Scan for the cell matching the given text and deliver its [x, y] coordinate at center. 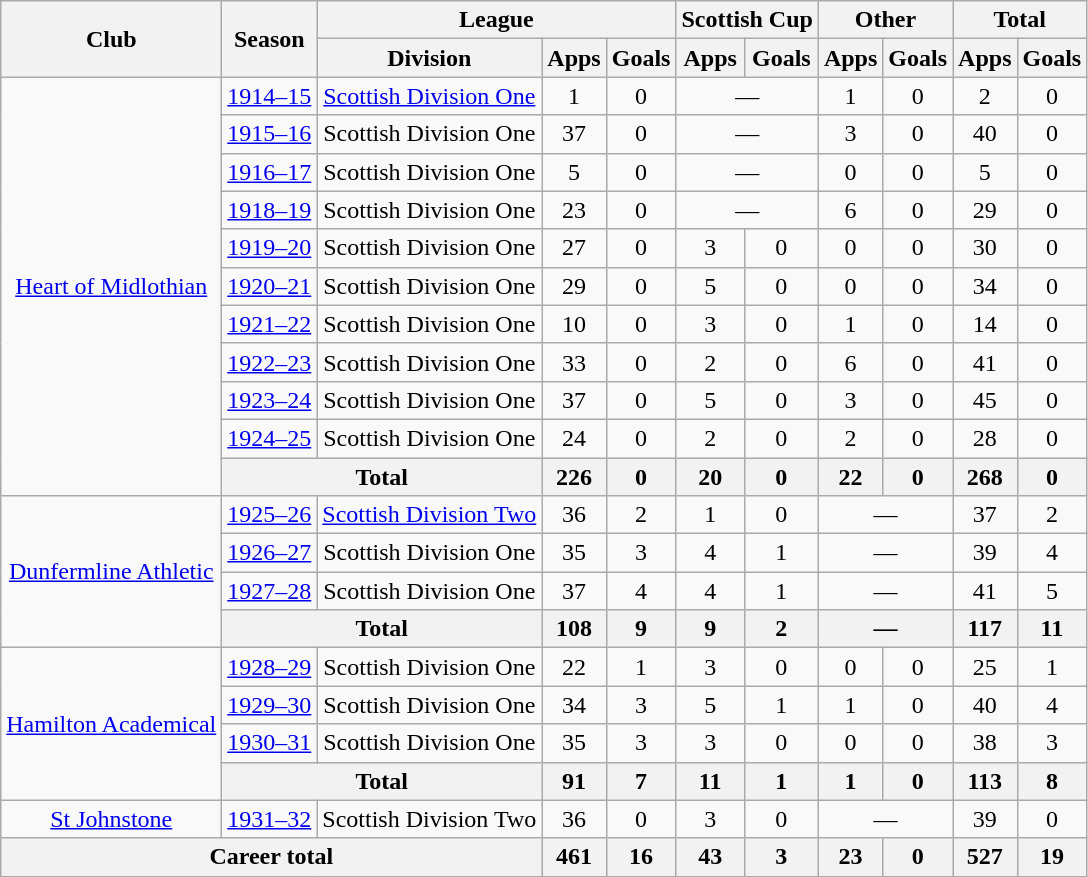
1923–24 [270, 400]
Club [112, 39]
1929–30 [270, 705]
117 [985, 629]
Scottish Cup [747, 20]
19 [1052, 857]
1930–31 [270, 743]
1926–27 [270, 553]
527 [985, 857]
20 [710, 477]
7 [641, 781]
Heart of Midlothian [112, 286]
461 [574, 857]
1914–15 [270, 96]
268 [985, 477]
1924–25 [270, 438]
1927–28 [270, 591]
10 [574, 324]
St Johnstone [112, 819]
8 [1052, 781]
1919–20 [270, 248]
1916–17 [270, 172]
38 [985, 743]
1931–32 [270, 819]
45 [985, 400]
108 [574, 629]
25 [985, 667]
33 [574, 362]
24 [574, 438]
30 [985, 248]
91 [574, 781]
27 [574, 248]
1928–29 [270, 667]
Dunfermline Athletic [112, 572]
1915–16 [270, 134]
Other [885, 20]
1918–19 [270, 210]
1921–22 [270, 324]
113 [985, 781]
226 [574, 477]
Career total [272, 857]
League [496, 20]
16 [641, 857]
14 [985, 324]
Division [430, 58]
Hamilton Academical [112, 724]
1922–23 [270, 362]
1920–21 [270, 286]
43 [710, 857]
Season [270, 39]
28 [985, 438]
1925–26 [270, 515]
